Provide the [X, Y] coordinate of the cell's center where the given text is located.  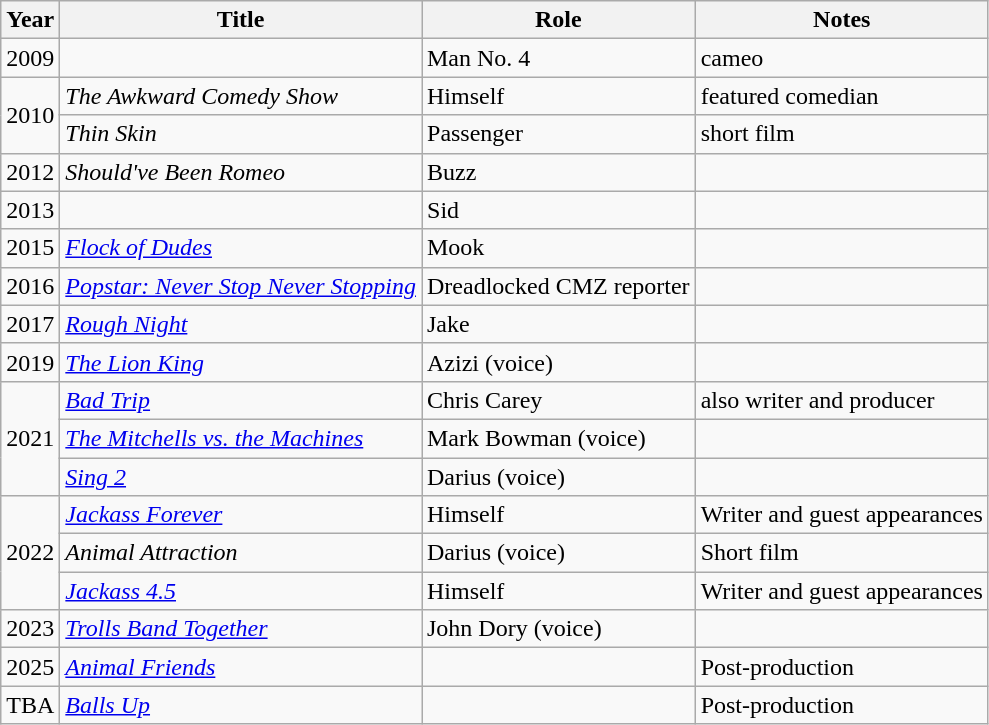
Jackass Forever [241, 515]
2015 [30, 248]
2016 [30, 286]
Azizi (voice) [559, 362]
Role [559, 20]
Title [241, 20]
Flock of Dudes [241, 248]
The Mitchells vs. the Machines [241, 438]
Dreadlocked CMZ reporter [559, 286]
Rough Night [241, 324]
Thin Skin [241, 134]
2025 [30, 667]
The Lion King [241, 362]
2009 [30, 58]
Sid [559, 210]
Bad Trip [241, 400]
Sing 2 [241, 477]
The Awkward Comedy Show [241, 96]
Should've Been Romeo [241, 172]
2017 [30, 324]
short film [842, 134]
2010 [30, 115]
cameo [842, 58]
Short film [842, 553]
Mark Bowman (voice) [559, 438]
Popstar: Never Stop Never Stopping [241, 286]
Year [30, 20]
2021 [30, 438]
featured comedian [842, 96]
John Dory (voice) [559, 629]
Chris Carey [559, 400]
2019 [30, 362]
2012 [30, 172]
Balls Up [241, 705]
2022 [30, 553]
Animal Friends [241, 667]
TBA [30, 705]
Animal Attraction [241, 553]
2013 [30, 210]
Jake [559, 324]
Mook [559, 248]
Notes [842, 20]
Buzz [559, 172]
also writer and producer [842, 400]
Trolls Band Together [241, 629]
Man No. 4 [559, 58]
2023 [30, 629]
Passenger [559, 134]
Jackass 4.5 [241, 591]
